Provide the [x, y] coordinate of the cell's center where the given text is located.  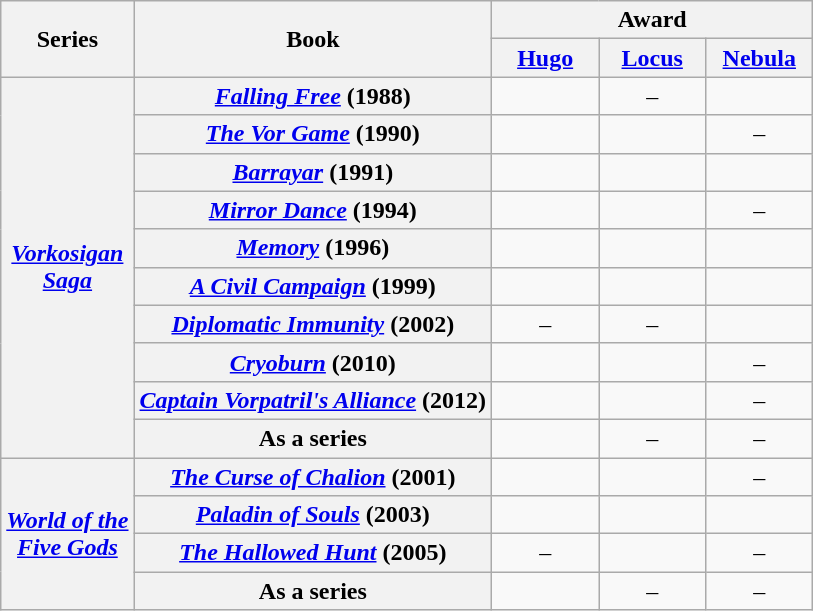
Paladin of Souls (2003) [313, 515]
Award [652, 20]
Cryoburn (2010) [313, 362]
World of the Five Gods [68, 534]
Vorkosigan Saga [68, 268]
A Civil Campaign (1999) [313, 286]
Series [68, 39]
The Hallowed Hunt (2005) [313, 553]
Diplomatic Immunity (2002) [313, 324]
Hugo [546, 58]
Captain Vorpatril's Alliance (2012) [313, 400]
Memory (1996) [313, 248]
Nebula [760, 58]
Locus [652, 58]
Falling Free (1988) [313, 96]
Mirror Dance (1994) [313, 210]
Barrayar (1991) [313, 172]
The Vor Game (1990) [313, 134]
Book [313, 39]
The Curse of Chalion (2001) [313, 477]
